Extract the [X, Y] coordinate from the center of the cell holding the provided text.  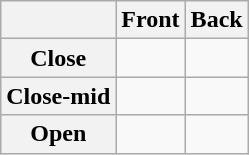
Back [216, 20]
Close [58, 58]
Front [150, 20]
Open [58, 134]
Close-mid [58, 96]
